Detect which cell encompasses the target text, then output its (X, Y) center coordinate. 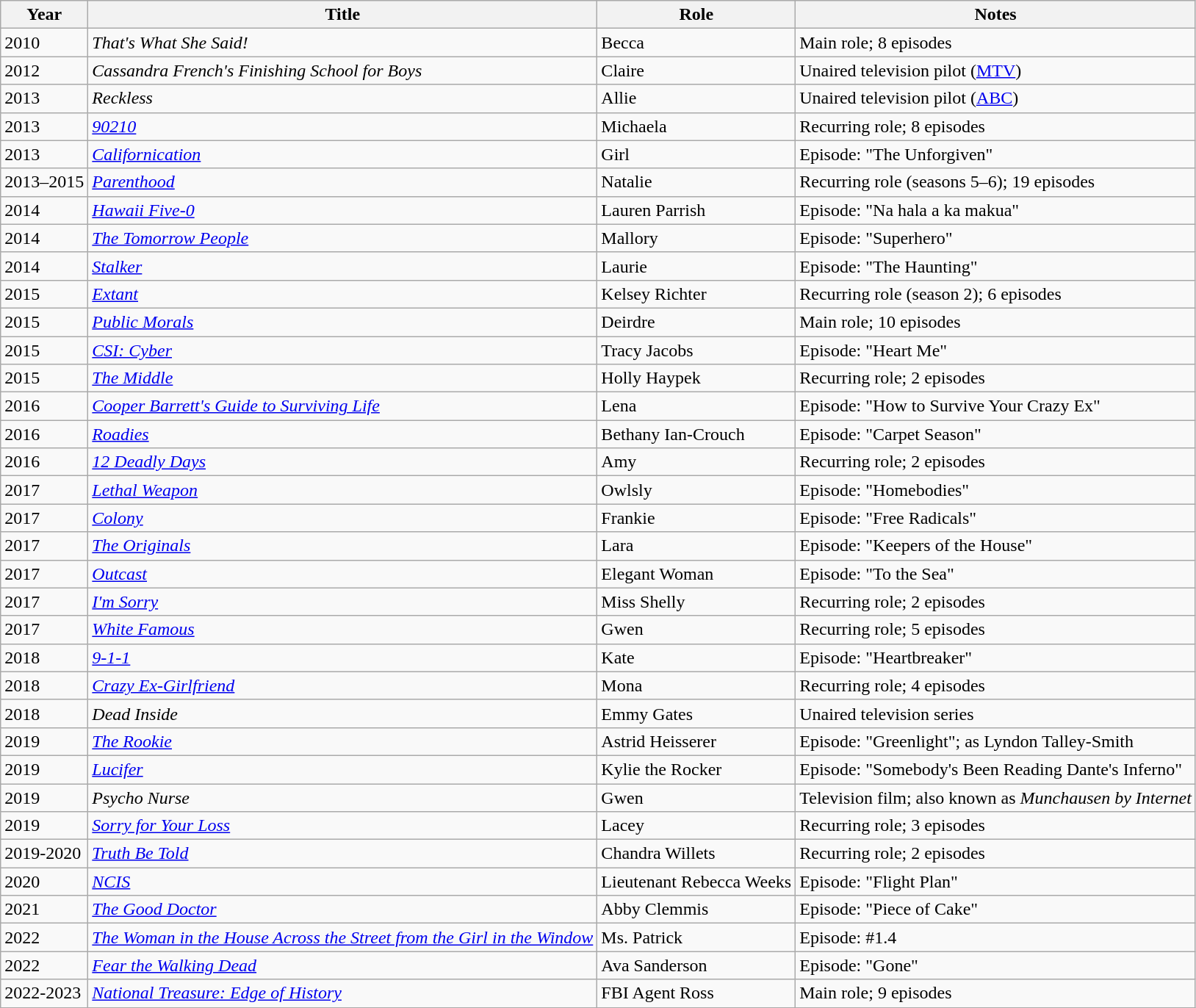
2012 (44, 71)
Episode: "The Unforgiven" (996, 154)
Television film; also known as Munchausen by Internet (996, 797)
Lara (696, 546)
2020 (44, 882)
12 Deadly Days (342, 462)
Lucifer (342, 769)
Recurring role; 8 episodes (996, 126)
Kate (696, 658)
Year (44, 15)
Mallory (696, 238)
Emmy Gates (696, 713)
2022-2023 (44, 993)
Fear the Walking Dead (342, 965)
2010 (44, 43)
Amy (696, 462)
Cassandra French's Finishing School for Boys (342, 71)
Chandra Willets (696, 854)
Lena (696, 406)
Reckless (342, 98)
Episode: "Somebody's Been Reading Dante's Inferno" (996, 769)
Californication (342, 154)
Roadies (342, 434)
The Good Doctor (342, 910)
Laurie (696, 266)
Girl (696, 154)
90210 (342, 126)
Episode: "Na hala a ka makua" (996, 210)
Kylie the Rocker (696, 769)
FBI Agent Ross (696, 993)
Claire (696, 71)
Episode: "Keepers of the House" (996, 546)
Episode: "To the Sea" (996, 574)
Owlsly (696, 490)
Colony (342, 518)
Truth Be Told (342, 854)
Main role; 8 episodes (996, 43)
Episode: "Greenlight"; as Lyndon Talley-Smith (996, 741)
Episode: "Piece of Cake" (996, 910)
Episode: "Flight Plan" (996, 882)
Role (696, 15)
Cooper Barrett's Guide to Surviving Life (342, 406)
Sorry for Your Loss (342, 826)
Ms. Patrick (696, 937)
2019-2020 (44, 854)
Dead Inside (342, 713)
Episode: "Homebodies" (996, 490)
Holly Haypek (696, 378)
Recurring role (season 2); 6 episodes (996, 294)
Title (342, 15)
Deirdre (696, 322)
Notes (996, 15)
Unaired television pilot (MTV) (996, 71)
Lauren Parrish (696, 210)
Main role; 10 episodes (996, 322)
Stalker (342, 266)
Abby Clemmis (696, 910)
Episode: "How to Survive Your Crazy Ex" (996, 406)
9-1-1 (342, 658)
Frankie (696, 518)
The Rookie (342, 741)
Recurring role; 5 episodes (996, 630)
Episode: "Superhero" (996, 238)
Lieutenant Rebecca Weeks (696, 882)
Hawaii Five-0 (342, 210)
Psycho Nurse (342, 797)
NCIS (342, 882)
Michaela (696, 126)
Episode: #1.4 (996, 937)
Elegant Woman (696, 574)
Parenthood (342, 182)
Natalie (696, 182)
Lethal Weapon (342, 490)
Recurring role; 3 episodes (996, 826)
Tracy Jacobs (696, 350)
The Woman in the House Across the Street from the Girl in the Window (342, 937)
Allie (696, 98)
Unaired television pilot (ABC) (996, 98)
Mona (696, 685)
Extant (342, 294)
Episode: "Heart Me" (996, 350)
White Famous (342, 630)
2013–2015 (44, 182)
2021 (44, 910)
Crazy Ex-Girlfriend (342, 685)
CSI: Cyber (342, 350)
Episode: "The Haunting" (996, 266)
Becca (696, 43)
Episode: "Carpet Season" (996, 434)
Miss Shelly (696, 602)
The Originals (342, 546)
Outcast (342, 574)
Astrid Heisserer (696, 741)
I'm Sorry (342, 602)
That's What She Said! (342, 43)
The Middle (342, 378)
Ava Sanderson (696, 965)
Lacey (696, 826)
Public Morals (342, 322)
National Treasure: Edge of History (342, 993)
The Tomorrow People (342, 238)
Main role; 9 episodes (996, 993)
Kelsey Richter (696, 294)
Episode: "Free Radicals" (996, 518)
Episode: "Heartbreaker" (996, 658)
Episode: "Gone" (996, 965)
Recurring role; 4 episodes (996, 685)
Unaired television series (996, 713)
Bethany Ian-Crouch (696, 434)
Recurring role (seasons 5–6); 19 episodes (996, 182)
